Detect which cell encompasses the target text, then output its [X, Y] center coordinate. 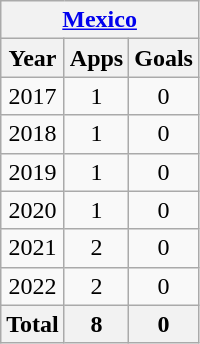
2022 [33, 286]
2021 [33, 248]
2019 [33, 172]
Year [33, 58]
2018 [33, 134]
2017 [33, 96]
Mexico [100, 20]
8 [96, 324]
Goals [164, 58]
Total [33, 324]
2020 [33, 210]
Apps [96, 58]
